Scan for the cell matching the given text and deliver its (x, y) coordinate at center. 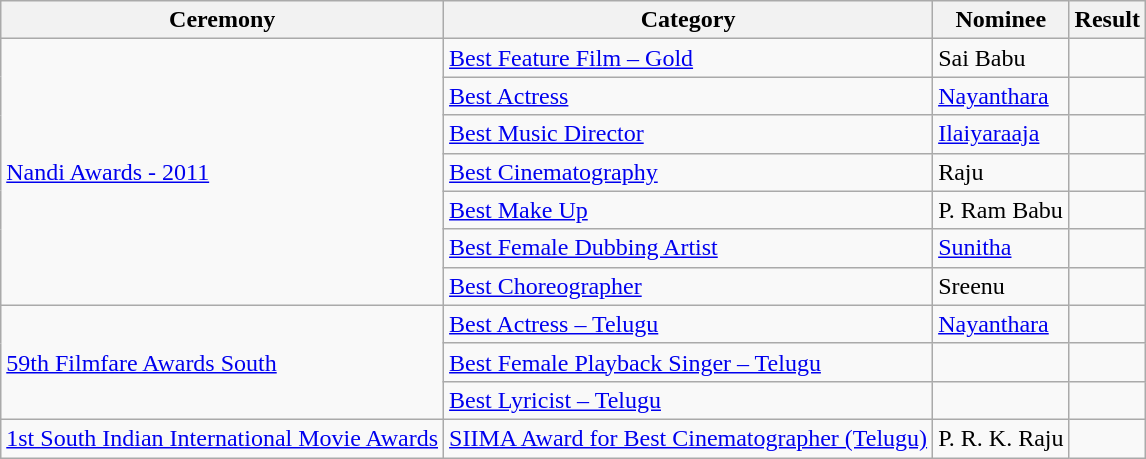
Best Choreographer (688, 286)
P. Ram Babu (1001, 210)
Sai Babu (1001, 58)
Ilaiyaraaja (1001, 134)
59th Filmfare Awards South (222, 362)
1st South Indian International Movie Awards (222, 438)
Ceremony (222, 20)
Best Music Director (688, 134)
Best Female Playback Singer – Telugu (688, 362)
SIIMA Award for Best Cinematographer (Telugu) (688, 438)
P. R. K. Raju (1001, 438)
Category (688, 20)
Nominee (1001, 20)
Best Feature Film – Gold (688, 58)
Best Lyricist – Telugu (688, 400)
Best Female Dubbing Artist (688, 248)
Nandi Awards - 2011 (222, 172)
Sunitha (1001, 248)
Raju (1001, 172)
Best Cinematography (688, 172)
Result (1107, 20)
Best Actress (688, 96)
Best Make Up (688, 210)
Sreenu (1001, 286)
Best Actress – Telugu (688, 324)
